Capture the cell that displays the provided text and extract its (x, y) central coordinate. 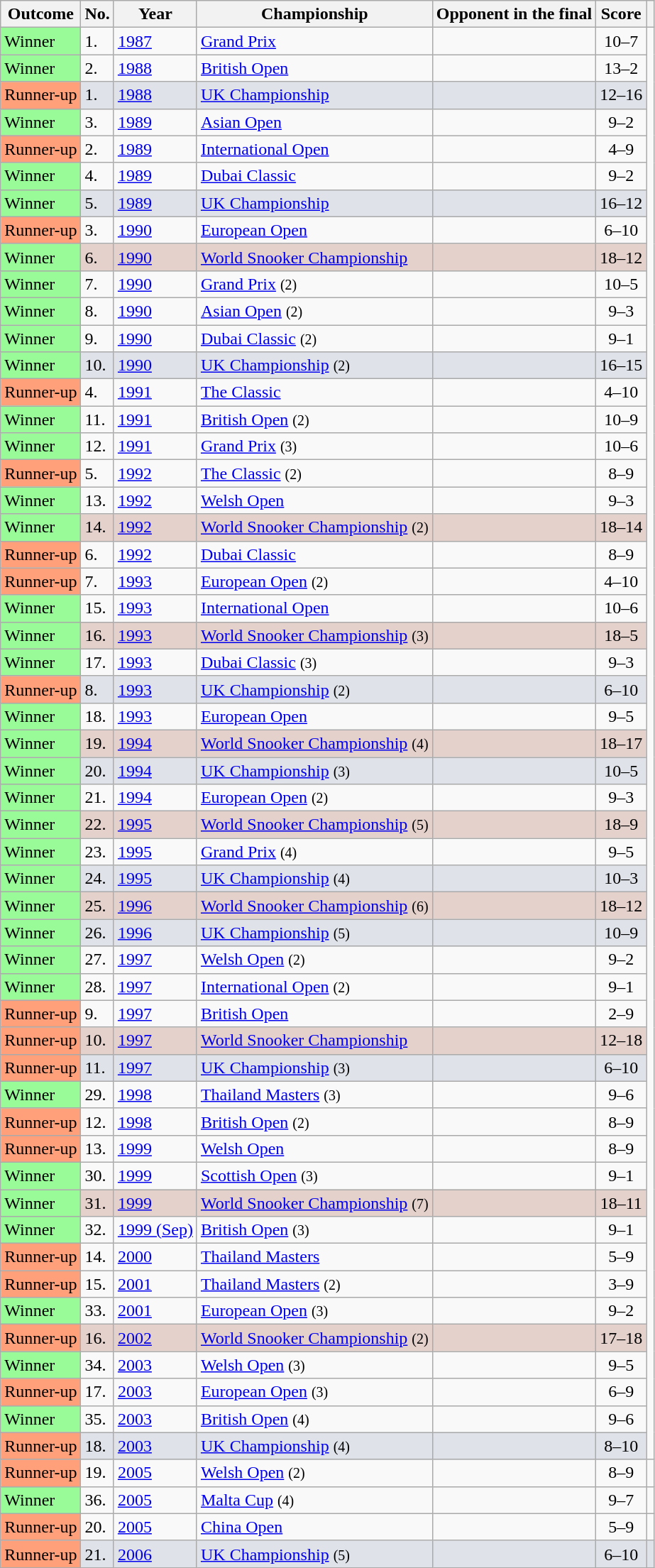
Grand Prix (3) (314, 446)
13–2 (622, 68)
12–18 (622, 1041)
34. (97, 1365)
30. (97, 1175)
British Open (4) (314, 1419)
18–11 (622, 1203)
Thailand Masters (2) (314, 1284)
Outcome (41, 14)
Thailand Masters (3) (314, 1095)
International Open (2) (314, 987)
China Open (314, 1527)
2–9 (622, 1014)
1987 (155, 41)
12–16 (622, 95)
23. (97, 852)
18–5 (622, 635)
27. (97, 960)
Dubai Classic (3) (314, 662)
26. (97, 933)
10–3 (622, 879)
24. (97, 879)
35. (97, 1419)
The Classic (314, 393)
4–9 (622, 149)
World Snooker Championship (5) (314, 825)
2002 (155, 1338)
22. (97, 825)
World Snooker Championship (3) (314, 635)
Opponent in the final (514, 14)
World Snooker Championship (6) (314, 906)
2006 (155, 1554)
9–7 (622, 1500)
10–7 (622, 41)
18–17 (622, 743)
8–10 (622, 1446)
18–9 (622, 825)
1999 (Sep) (155, 1230)
25. (97, 906)
28. (97, 987)
Grand Prix (4) (314, 852)
Year (155, 14)
18–14 (622, 527)
Asian Open (314, 122)
Malta Cup (4) (314, 1500)
Score (622, 14)
16–15 (622, 366)
Dubai Classic (2) (314, 339)
17–18 (622, 1338)
World Snooker Championship (4) (314, 743)
British Open (3) (314, 1230)
Welsh Open (3) (314, 1365)
Championship (314, 14)
Scottish Open (3) (314, 1175)
World Snooker Championship (7) (314, 1203)
Asian Open (2) (314, 311)
Grand Prix (314, 41)
6–9 (622, 1392)
3–9 (622, 1284)
2000 (155, 1257)
No. (97, 14)
31. (97, 1203)
36. (97, 1500)
The Classic (2) (314, 473)
Thailand Masters (314, 1257)
16–12 (622, 203)
Grand Prix (2) (314, 284)
29. (97, 1095)
33. (97, 1311)
32. (97, 1230)
